Extract the (X, Y) coordinate from the center of the cell holding the provided text.  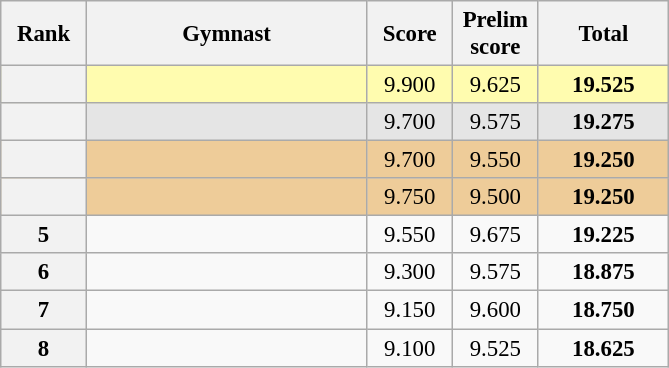
9.675 (496, 235)
18.875 (604, 273)
9.750 (410, 197)
7 (44, 310)
9.600 (496, 310)
6 (44, 273)
9.525 (496, 348)
Rank (44, 34)
Score (410, 34)
18.625 (604, 348)
18.750 (604, 310)
Gymnast (226, 34)
19.525 (604, 85)
8 (44, 348)
9.900 (410, 85)
19.275 (604, 122)
19.225 (604, 235)
9.150 (410, 310)
9.300 (410, 273)
9.625 (496, 85)
5 (44, 235)
Prelim score (496, 34)
9.100 (410, 348)
9.500 (496, 197)
Total (604, 34)
